Identify which cell holds the provided text, then report its (X, Y) central coordinate. 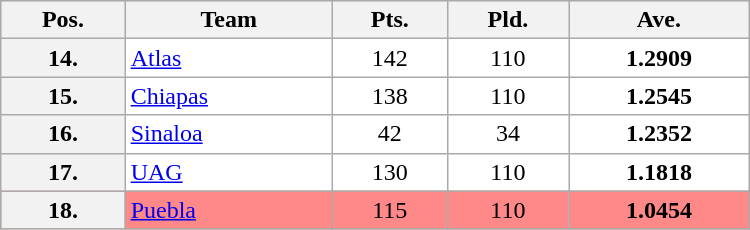
Pts. (390, 20)
16. (63, 134)
Chiapas (228, 96)
Pld. (508, 20)
Team (228, 20)
15. (63, 96)
42 (390, 134)
1.2545 (660, 96)
1.2909 (660, 58)
Ave. (660, 20)
Puebla (228, 210)
18. (63, 210)
142 (390, 58)
1.2352 (660, 134)
Sinaloa (228, 134)
1.0454 (660, 210)
138 (390, 96)
UAG (228, 172)
1.1818 (660, 172)
130 (390, 172)
17. (63, 172)
34 (508, 134)
14. (63, 58)
Pos. (63, 20)
115 (390, 210)
Atlas (228, 58)
